From the cell containing the given text, extract its center point as [x, y] coordinate. 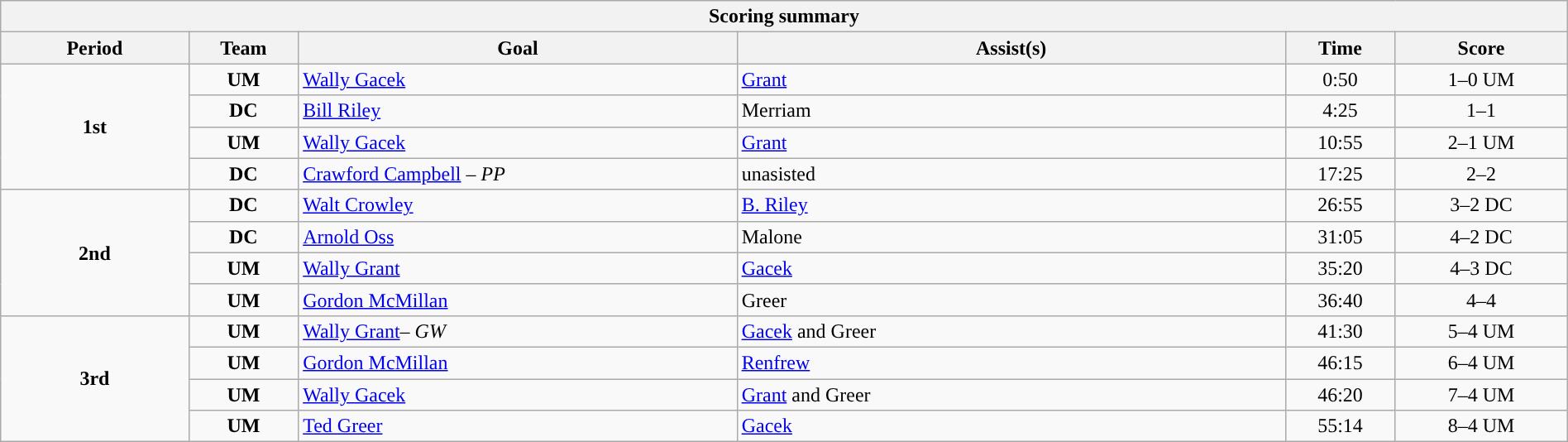
Time [1340, 48]
0:50 [1340, 79]
unasisted [1011, 174]
41:30 [1340, 331]
36:40 [1340, 300]
Wally Grant– GW [518, 331]
Score [1481, 48]
Wally Grant [518, 268]
Gacek and Greer [1011, 331]
2–1 UM [1481, 142]
Malone [1011, 237]
Ted Greer [518, 426]
7–4 UM [1481, 395]
Period [94, 48]
26:55 [1340, 205]
31:05 [1340, 237]
3–2 DC [1481, 205]
4–2 DC [1481, 237]
Greer [1011, 300]
Renfrew [1011, 363]
10:55 [1340, 142]
8–4 UM [1481, 426]
Bill Riley [518, 111]
4–4 [1481, 300]
Grant and Greer [1011, 395]
Arnold Oss [518, 237]
2–2 [1481, 174]
1st [94, 127]
Goal [518, 48]
Crawford Campbell – PP [518, 174]
B. Riley [1011, 205]
4:25 [1340, 111]
35:20 [1340, 268]
17:25 [1340, 174]
Team [243, 48]
2nd [94, 252]
Walt Crowley [518, 205]
46:15 [1340, 363]
5–4 UM [1481, 331]
55:14 [1340, 426]
4–3 DC [1481, 268]
1–0 UM [1481, 79]
Assist(s) [1011, 48]
46:20 [1340, 395]
Merriam [1011, 111]
3rd [94, 378]
Scoring summary [784, 17]
1–1 [1481, 111]
6–4 UM [1481, 363]
